Search for the cell housing the specified text and yield its [X, Y] center coordinate. 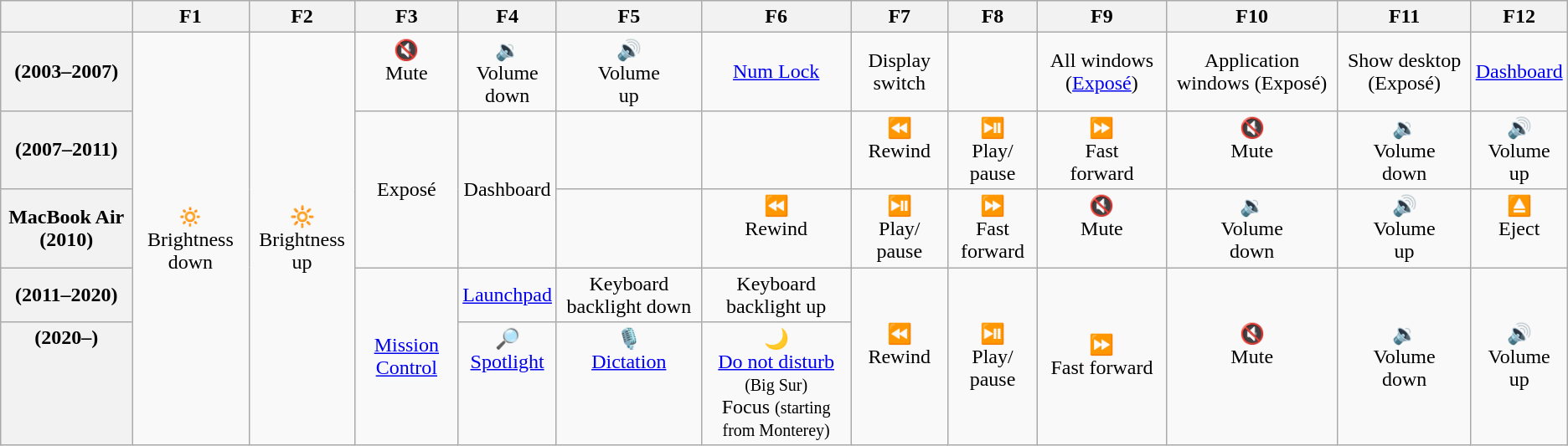
Keyboard backlight up [776, 295]
Mission Control [407, 356]
F5 [628, 17]
🎙️Dictation [628, 384]
🔆Brightness up [302, 239]
F3 [407, 17]
F7 [900, 17]
🔎Spotlight [508, 384]
All windows (Exposé) [1102, 72]
F8 [993, 17]
⏩️Fastforward [1102, 150]
F2 [302, 17]
Display switch [900, 72]
Num Lock [776, 72]
Exposé [407, 189]
F10 [1251, 17]
MacBook Air (2010) [67, 228]
F11 [1404, 17]
F9 [1102, 17]
Launchpad [508, 295]
(2003–2007) [67, 72]
Keyboard backlight down [628, 295]
(2007–2011) [67, 150]
(2011–2020) [67, 295]
F1 [191, 17]
F4 [508, 17]
🌙Do not disturb(Big Sur)Focus (starting from Monterey) [776, 384]
🔅Brightness down [191, 239]
F6 [776, 17]
F12 [1519, 17]
Show desktop (Exposé) [1404, 72]
Application windows (Exposé) [1251, 72]
⏏️Eject [1519, 228]
(2020–) [67, 384]
